Locate the cell with the specified text and output its (x, y) center coordinate. 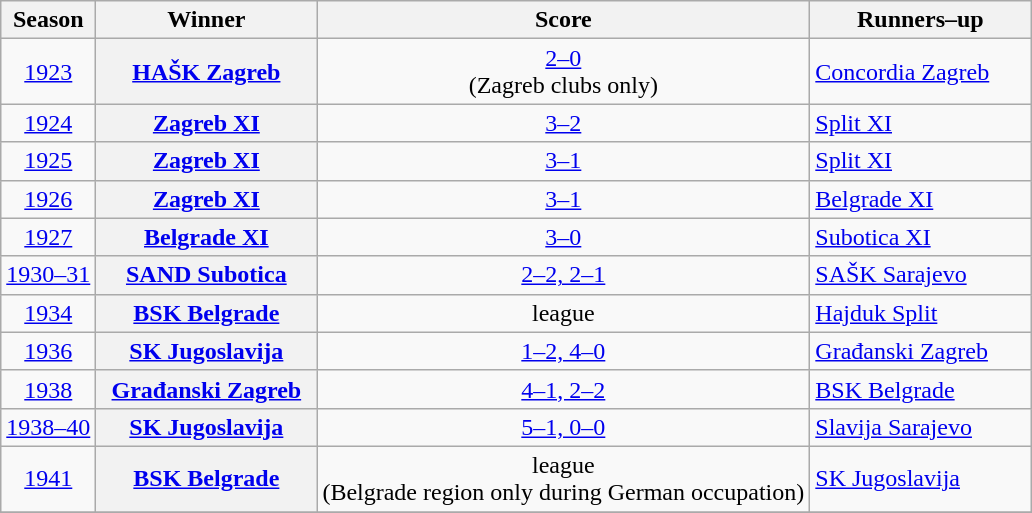
1941 (48, 478)
1925 (48, 161)
Winner (206, 20)
Season (48, 20)
5–1, 0–0 (564, 427)
league (564, 313)
3–2 (564, 123)
Hajduk Split (920, 313)
Score (564, 20)
1930–31 (48, 275)
SAŠK Sarajevo (920, 275)
Runners–up (920, 20)
Slavija Sarajevo (920, 427)
league(Belgrade region only during German occupation) (564, 478)
1924 (48, 123)
SAND Subotica (206, 275)
HAŠK Zagreb (206, 72)
1923 (48, 72)
1–2, 4–0 (564, 351)
1938–40 (48, 427)
4–1, 2–2 (564, 389)
Concordia Zagreb (920, 72)
3–0 (564, 237)
Subotica XI (920, 237)
1938 (48, 389)
1934 (48, 313)
2–0(Zagreb clubs only) (564, 72)
1927 (48, 237)
1936 (48, 351)
1926 (48, 199)
2–2, 2–1 (564, 275)
